Extract the (X, Y) coordinate from the center of the cell holding the provided text.  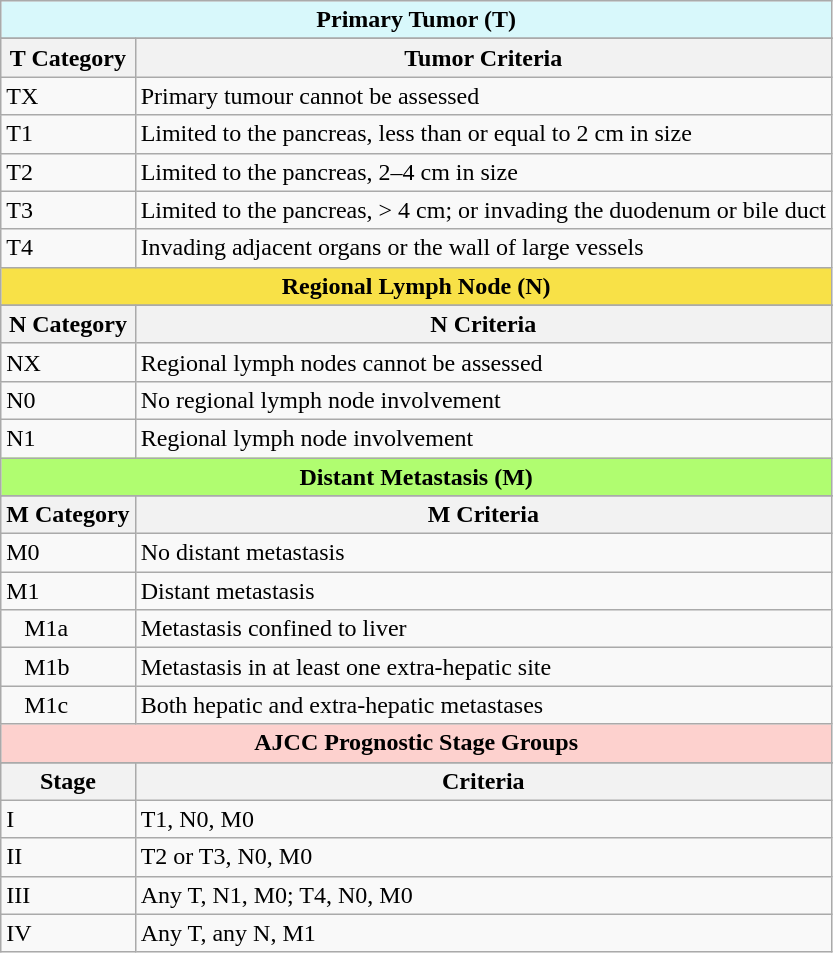
IV (68, 933)
III (68, 895)
Stage (68, 781)
Distant metastasis (483, 591)
T3 (68, 210)
N Category (68, 324)
Metastasis confined to liver (483, 629)
M1 (68, 591)
Tumor Criteria (483, 58)
N Criteria (483, 324)
Any T, N1, M0; T4, N0, M0 (483, 895)
Both hepatic and extra-hepatic metastases (483, 705)
M1b (68, 667)
M1a (68, 629)
Metastasis in at least one extra-hepatic site (483, 667)
T Category (68, 58)
T2 (68, 172)
Primary Tumor (T) (416, 20)
Limited to the pancreas, 2–4 cm in size (483, 172)
M1c (68, 705)
TX (68, 96)
M Criteria (483, 515)
No regional lymph node involvement (483, 400)
T4 (68, 248)
Invading adjacent organs or the wall of large vessels (483, 248)
T1 (68, 134)
Regional lymph node involvement (483, 438)
II (68, 857)
AJCC Prognostic Stage Groups (416, 743)
Regional lymph nodes cannot be assessed (483, 362)
I (68, 819)
Limited to the pancreas, less than or equal to 2 cm in size (483, 134)
N1 (68, 438)
Distant Metastasis (M) (416, 477)
Primary tumour cannot be assessed (483, 96)
T1, N0, M0 (483, 819)
N0 (68, 400)
Any T, any N, M1 (483, 933)
Criteria (483, 781)
M0 (68, 553)
NX (68, 362)
No distant metastasis (483, 553)
Regional Lymph Node (N) (416, 286)
Limited to the pancreas, > 4 cm; or invading the duodenum or bile duct (483, 210)
T2 or T3, N0, M0 (483, 857)
M Category (68, 515)
